Locate the cell with the specified text and output its [x, y] center coordinate. 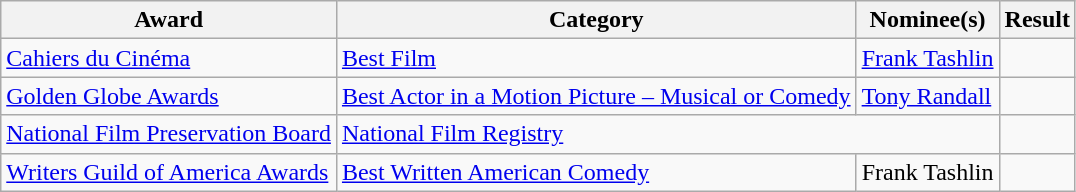
Nominee(s) [928, 20]
Tony Randall [928, 96]
National Film Registry [668, 134]
Best Written American Comedy [596, 172]
Best Film [596, 58]
Cahiers du Cinéma [169, 58]
Award [169, 20]
National Film Preservation Board [169, 134]
Best Actor in a Motion Picture – Musical or Comedy [596, 96]
Golden Globe Awards [169, 96]
Writers Guild of America Awards [169, 172]
Result [1037, 20]
Category [596, 20]
